For the text-containing cell, return its midpoint in [x, y] coordinate format. 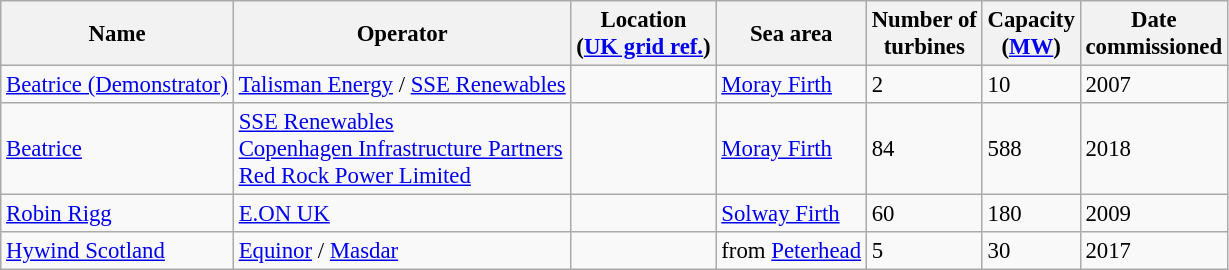
2009 [1154, 214]
2 [924, 85]
Datecommissioned [1154, 34]
Operator [402, 34]
Robin Rigg [118, 214]
Hywind Scotland [118, 251]
2007 [1154, 85]
Equinor / Masdar [402, 251]
30 [1031, 251]
2018 [1154, 149]
from Peterhead [791, 251]
84 [924, 149]
5 [924, 251]
SSE RenewablesCopenhagen Infrastructure PartnersRed Rock Power Limited [402, 149]
Location(UK grid ref.) [644, 34]
60 [924, 214]
Beatrice (Demonstrator) [118, 85]
Beatrice [118, 149]
588 [1031, 149]
E.ON UK [402, 214]
Talisman Energy / SSE Renewables [402, 85]
10 [1031, 85]
180 [1031, 214]
2017 [1154, 251]
Name [118, 34]
Capacity(MW) [1031, 34]
Number ofturbines [924, 34]
Solway Firth [791, 214]
Sea area [791, 34]
